From the cell containing the given text, extract its center point as (x, y) coordinate. 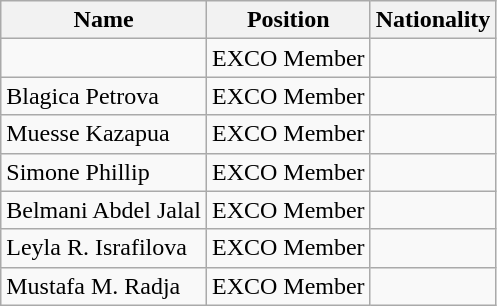
Position (288, 20)
Leyla R. Israfilova (104, 248)
Name (104, 20)
Blagica Petrova (104, 96)
Belmani Abdel Jalal (104, 210)
Simone Phillip (104, 172)
Mustafa M. Radja (104, 286)
Muesse Kazapua (104, 134)
Nationality (433, 20)
